Detect which cell encompasses the target text, then output its [X, Y] center coordinate. 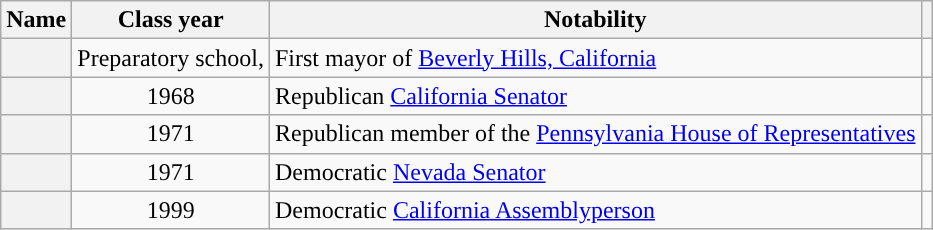
Republican California Senator [595, 96]
Democratic Nevada Senator [595, 172]
1968 [171, 96]
1999 [171, 210]
Democratic California Assemblyperson [595, 210]
Republican member of the Pennsylvania House of Representatives [595, 134]
Notability [595, 20]
Preparatory school, [171, 58]
Class year [171, 20]
First mayor of Beverly Hills, California [595, 58]
Name [36, 20]
